Capture the cell that displays the provided text and extract its (x, y) central coordinate. 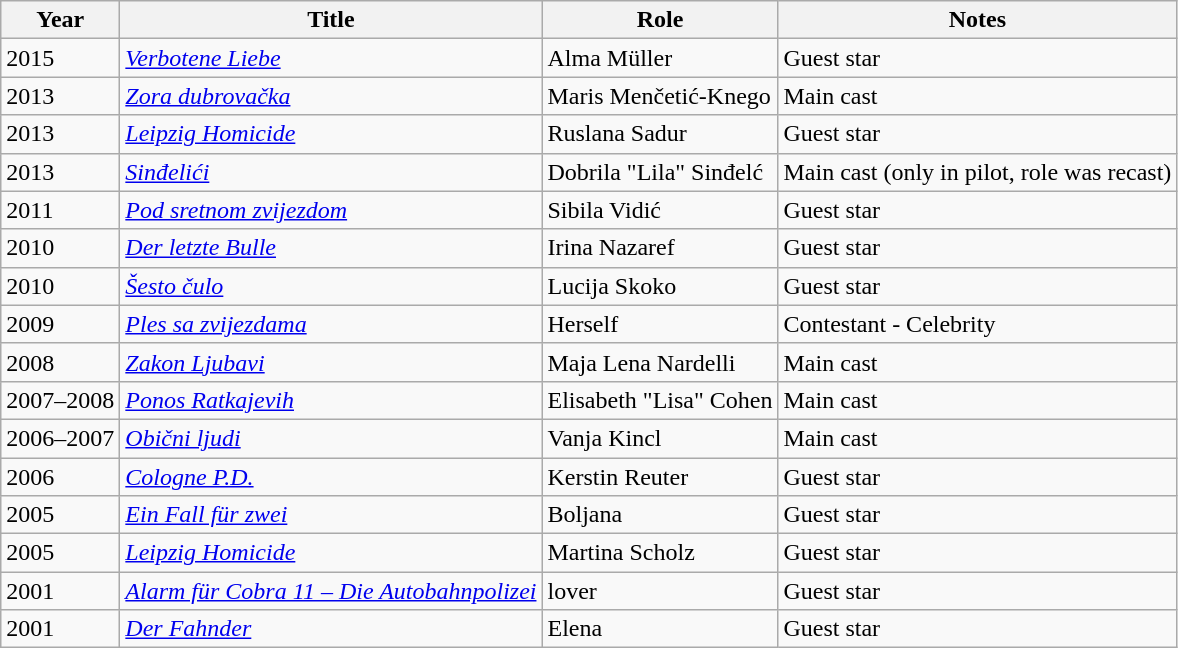
Ruslana Sadur (660, 134)
Irina Nazaref (660, 248)
Obični ljudi (331, 438)
Vanja Kincl (660, 438)
Alma Müller (660, 58)
Sinđelići (331, 172)
Ein Fall für zwei (331, 515)
Title (331, 20)
Der Fahnder (331, 629)
Boljana (660, 515)
Maja Lena Nardelli (660, 362)
Lucija Skoko (660, 286)
Der letzte Bulle (331, 248)
Herself (660, 324)
2006 (60, 477)
Sibila Vidić (660, 210)
Notes (978, 20)
Dobrila "Lila" Sinđelć (660, 172)
Elena (660, 629)
Ponos Ratkajevih (331, 400)
Alarm für Cobra 11 – Die Autobahnpolizei (331, 591)
Šesto čulo (331, 286)
Zora dubrovačka (331, 96)
Zakon Ljubavi (331, 362)
Main cast (only in pilot, role was recast) (978, 172)
Ples sa zvijezdama (331, 324)
2008 (60, 362)
Year (60, 20)
Role (660, 20)
Maris Menčetić-Knego (660, 96)
Kerstin Reuter (660, 477)
Contestant - Celebrity (978, 324)
Martina Scholz (660, 553)
Pod sretnom zvijezdom (331, 210)
Verbotene Liebe (331, 58)
2015 (60, 58)
2011 (60, 210)
2007–2008 (60, 400)
lover (660, 591)
2006–2007 (60, 438)
Elisabeth "Lisa" Cohen (660, 400)
Cologne P.D. (331, 477)
2009 (60, 324)
